For the text-containing cell, return its midpoint in (x, y) coordinate format. 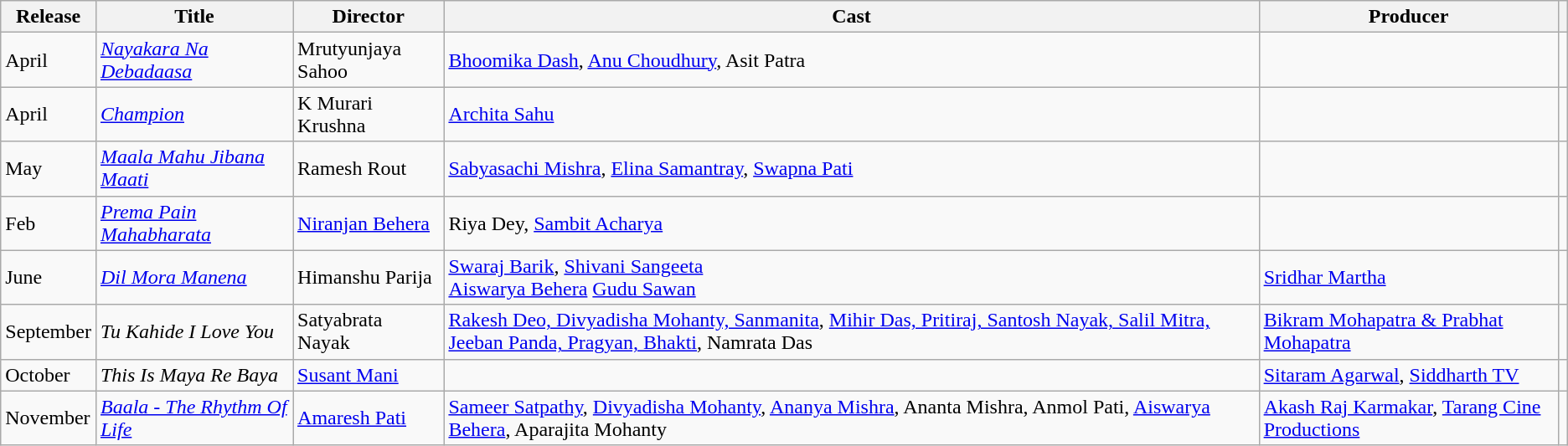
Nayakara Na Debadaasa (194, 60)
Sitaram Agarwal, Siddharth TV (1409, 375)
Bikram Mohapatra & Prabhat Mohapatra (1409, 331)
Champion (194, 114)
Archita Sahu (851, 114)
Release (49, 17)
Swaraj Barik, Shivani SangeetaAiswarya Behera Gudu Sawan (851, 278)
This Is Maya Re Baya (194, 375)
Ramesh Rout (369, 169)
Amaresh Pati (369, 418)
Producer (1409, 17)
October (49, 375)
September (49, 331)
Rakesh Deo, Divyadisha Mohanty, Sanmanita, Mihir Das, Pritiraj, Santosh Nayak, Salil Mitra, Jeeban Panda, Pragyan, Bhakti, Namrata Das (851, 331)
Bhoomika Dash, Anu Choudhury, Asit Patra (851, 60)
Satyabrata Nayak (369, 331)
Feb (49, 223)
Susant Mani (369, 375)
Prema Pain Mahabharata (194, 223)
May (49, 169)
K Murari Krushna (369, 114)
June (49, 278)
Riya Dey, Sambit Acharya (851, 223)
Niranjan Behera (369, 223)
Maala Mahu Jibana Maati (194, 169)
Cast (851, 17)
Himanshu Parija (369, 278)
Director (369, 17)
Sameer Satpathy, Divyadisha Mohanty, Ananya Mishra, Ananta Mishra, Anmol Pati, Aiswarya Behera, Aparajita Mohanty (851, 418)
Tu Kahide I Love You (194, 331)
Akash Raj Karmakar, Tarang Cine Productions (1409, 418)
Sridhar Martha (1409, 278)
November (49, 418)
Title (194, 17)
Dil Mora Manena (194, 278)
Baala - The Rhythm Of Life (194, 418)
Mrutyunjaya Sahoo (369, 60)
Sabyasachi Mishra, Elina Samantray, Swapna Pati (851, 169)
